Pinpoint the cell where the given text exists, returning its (x, y) midpoint coordinate. 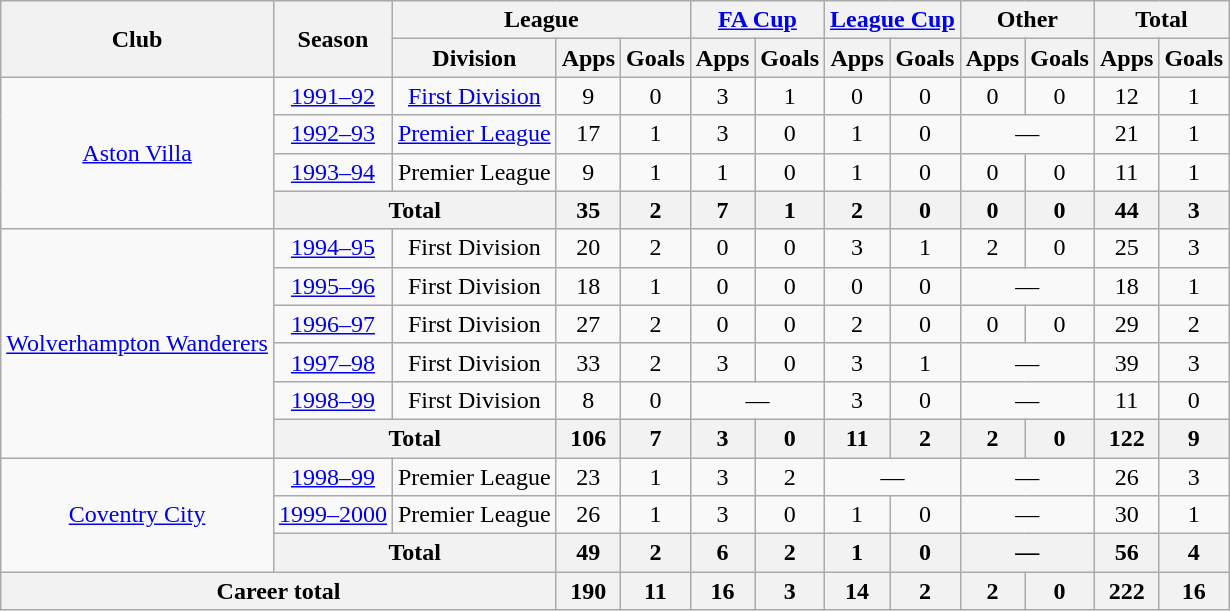
39 (1126, 362)
44 (1126, 210)
Club (138, 39)
1991–92 (332, 96)
Season (332, 39)
1993–94 (332, 172)
Other (1027, 20)
1994–95 (332, 248)
25 (1126, 248)
Career total (278, 591)
23 (588, 477)
Coventry City (138, 515)
27 (588, 324)
4 (1194, 553)
1992–93 (332, 134)
190 (588, 591)
222 (1126, 591)
29 (1126, 324)
106 (588, 438)
14 (858, 591)
30 (1126, 515)
1996–97 (332, 324)
17 (588, 134)
21 (1126, 134)
35 (588, 210)
Wolverhampton Wanderers (138, 343)
Division (474, 58)
1999–2000 (332, 515)
1997–98 (332, 362)
122 (1126, 438)
League Cup (893, 20)
6 (722, 553)
49 (588, 553)
12 (1126, 96)
FA Cup (757, 20)
8 (588, 400)
1995–96 (332, 286)
League (541, 20)
20 (588, 248)
56 (1126, 553)
33 (588, 362)
Aston Villa (138, 153)
